Determine the (X, Y) coordinate at the center of the cell enclosing the given text.  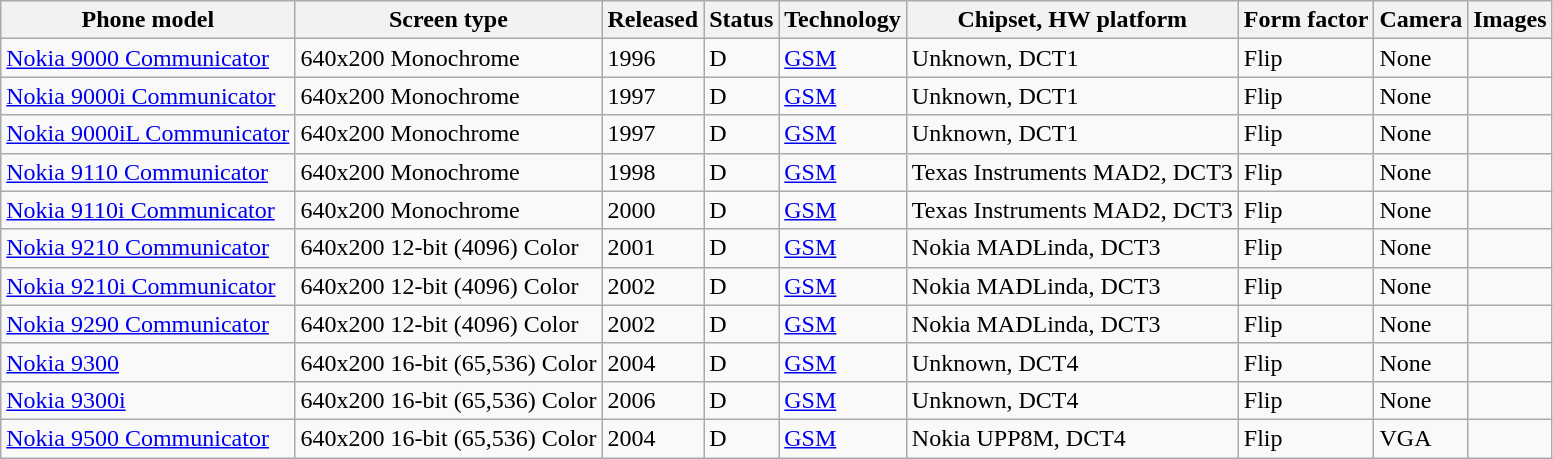
Nokia 9210i Communicator (148, 286)
VGA (1421, 438)
Nokia 9000i Communicator (148, 96)
2001 (653, 248)
Status (742, 20)
Nokia 9300i (148, 400)
Form factor (1306, 20)
Nokia 9500 Communicator (148, 438)
Nokia 9000 Communicator (148, 58)
Camera (1421, 20)
Nokia 9000iL Communicator (148, 134)
Nokia 9210 Communicator (148, 248)
Technology (843, 20)
Images (1510, 20)
1998 (653, 172)
Nokia 9290 Communicator (148, 324)
Screen type (448, 20)
2000 (653, 210)
Nokia 9300 (148, 362)
Nokia UPP8M, DCT4 (1072, 438)
1996 (653, 58)
Chipset, HW platform (1072, 20)
2006 (653, 400)
Phone model (148, 20)
Nokia 9110 Communicator (148, 172)
Released (653, 20)
Nokia 9110i Communicator (148, 210)
